Scan for the cell matching the given text and deliver its [X, Y] coordinate at center. 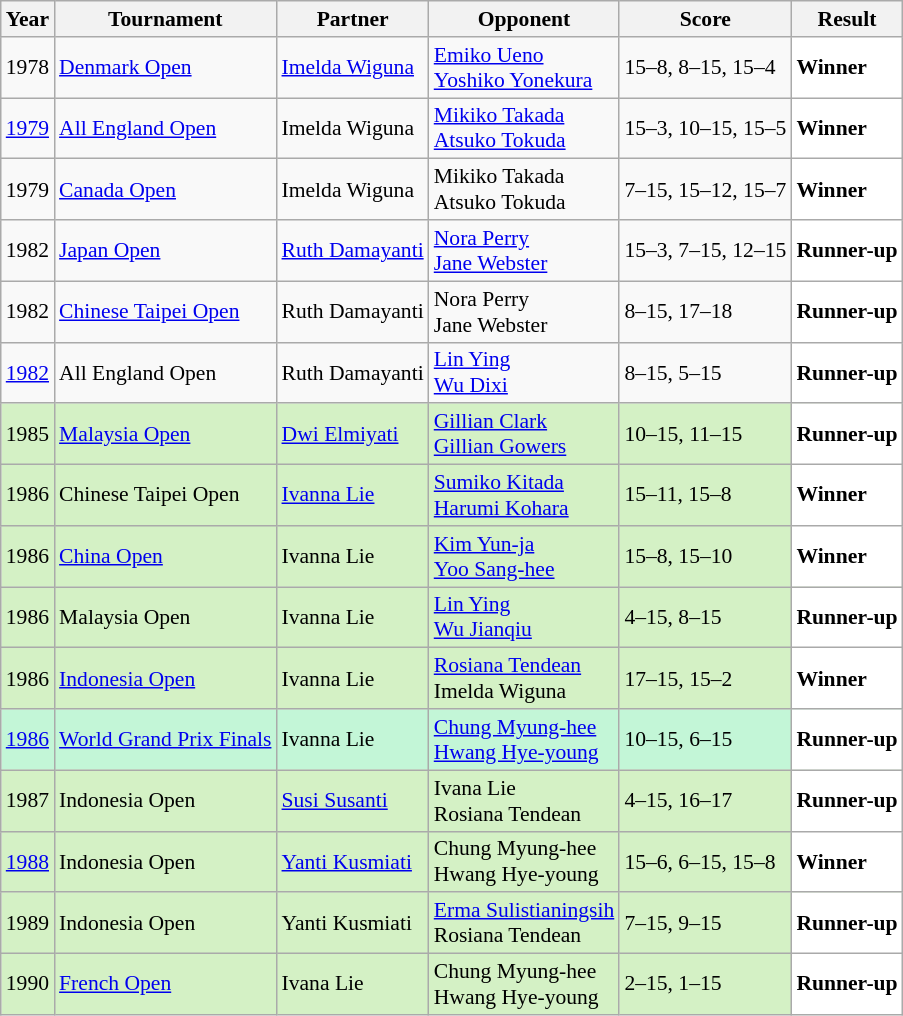
15–3, 7–15, 12–15 [705, 250]
8–15, 5–15 [705, 372]
7–15, 9–15 [705, 924]
15–8, 15–10 [705, 556]
15–3, 10–15, 15–5 [705, 128]
Kim Yun-ja Yoo Sang-hee [524, 556]
French Open [165, 984]
Lin Ying Wu Dixi [524, 372]
China Open [165, 556]
Partner [352, 19]
1985 [28, 434]
Result [846, 19]
15–8, 8–15, 15–4 [705, 68]
Denmark Open [165, 68]
8–15, 17–18 [705, 312]
World Grand Prix Finals [165, 740]
Japan Open [165, 250]
Rosiana Tendean Imelda Wiguna [524, 678]
7–15, 15–12, 15–7 [705, 190]
Ivana Lie [352, 984]
15–6, 6–15, 15–8 [705, 862]
10–15, 6–15 [705, 740]
10–15, 11–15 [705, 434]
1989 [28, 924]
Tournament [165, 19]
4–15, 16–17 [705, 800]
1978 [28, 68]
Opponent [524, 19]
Year [28, 19]
Ivana Lie Rosiana Tendean [524, 800]
Dwi Elmiyati [352, 434]
Sumiko Kitada Harumi Kohara [524, 496]
Gillian Clark Gillian Gowers [524, 434]
1990 [28, 984]
15–11, 15–8 [705, 496]
Erma Sulistianingsih Rosiana Tendean [524, 924]
1988 [28, 862]
2–15, 1–15 [705, 984]
Lin Ying Wu Jianqiu [524, 618]
Susi Susanti [352, 800]
1987 [28, 800]
Emiko Ueno Yoshiko Yonekura [524, 68]
17–15, 15–2 [705, 678]
Canada Open [165, 190]
4–15, 8–15 [705, 618]
Score [705, 19]
